Return [X, Y] of the center of cell containing provided text 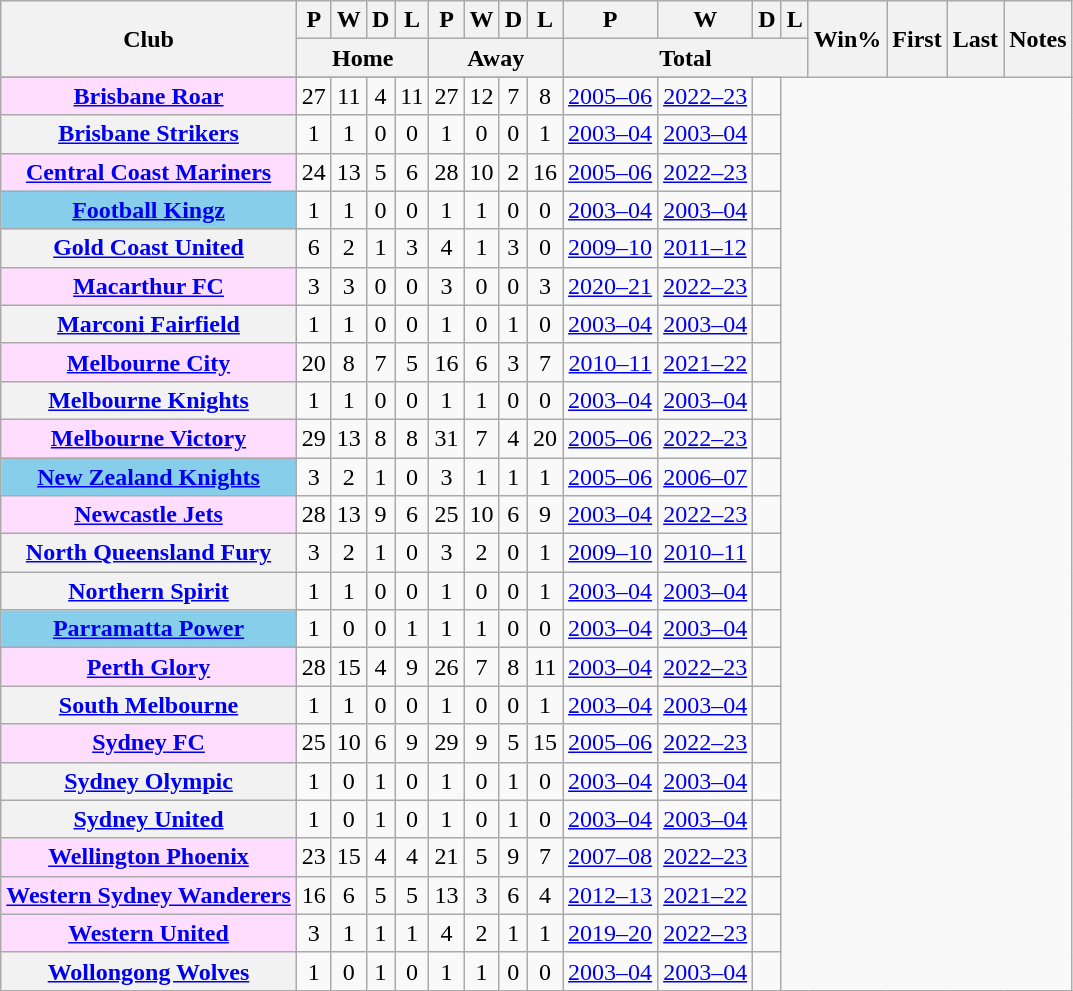
Football Kingz [149, 210]
Macarthur FC [149, 286]
2011–12 [706, 248]
2019–20 [610, 933]
Melbourne Victory [149, 438]
Wollongong Wolves [149, 971]
Parramatta Power [149, 629]
2020–21 [610, 286]
26 [446, 667]
31 [446, 438]
2012–13 [610, 895]
Sydney United [149, 819]
New Zealand Knights [149, 477]
Melbourne Knights [149, 400]
North Queensland Fury [149, 553]
Last [975, 39]
Sydney FC [149, 743]
Wellington Phoenix [149, 857]
Northern Spirit [149, 591]
Brisbane Strikers [149, 134]
Total [686, 58]
Brisbane Roar [149, 96]
23 [314, 857]
Perth Glory [149, 667]
24 [314, 172]
Win% [848, 39]
Western United [149, 933]
Sydney Olympic [149, 781]
Notes [1038, 39]
2006–07 [706, 477]
2007–08 [610, 857]
Home [362, 58]
Marconi Fairfield [149, 324]
21 [446, 857]
First [917, 39]
Away [496, 58]
Club [149, 39]
Melbourne City [149, 362]
Gold Coast United [149, 248]
Western Sydney Wanderers [149, 895]
12 [482, 96]
South Melbourne [149, 705]
Central Coast Mariners [149, 172]
Newcastle Jets [149, 515]
